For the text-containing cell, return its midpoint in [X, Y] coordinate format. 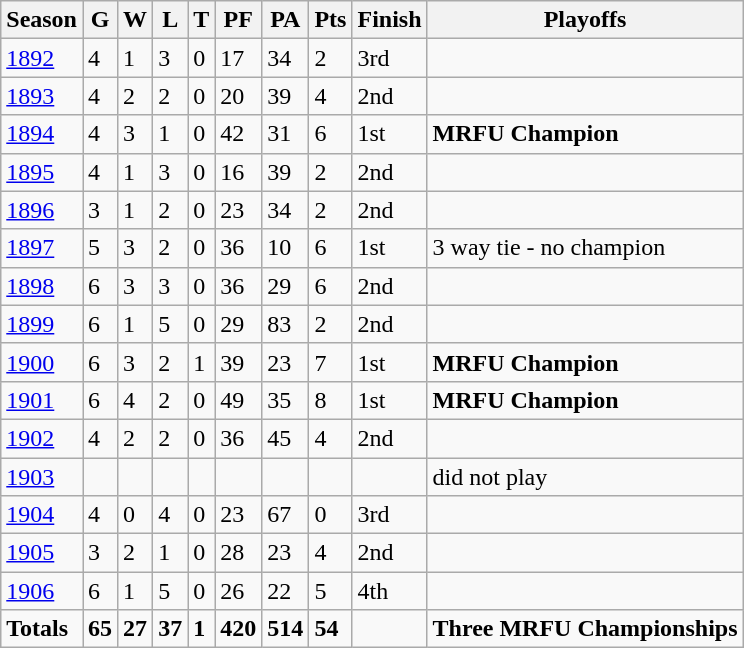
28 [238, 553]
1898 [42, 286]
42 [238, 134]
1899 [42, 324]
PF [238, 20]
1895 [42, 172]
54 [330, 629]
W [136, 20]
Season [42, 20]
22 [286, 591]
T [202, 20]
1900 [42, 362]
Pts [330, 20]
1904 [42, 515]
1902 [42, 438]
4th [390, 591]
17 [238, 58]
27 [136, 629]
1893 [42, 96]
Three MRFU Championships [585, 629]
L [170, 20]
45 [286, 438]
8 [330, 400]
514 [286, 629]
31 [286, 134]
37 [170, 629]
1906 [42, 591]
1897 [42, 248]
65 [100, 629]
26 [238, 591]
20 [238, 96]
1905 [42, 553]
1894 [42, 134]
Playoffs [585, 20]
did not play [585, 477]
35 [286, 400]
3 way tie - no champion [585, 248]
G [100, 20]
83 [286, 324]
1901 [42, 400]
1896 [42, 210]
1892 [42, 58]
Finish [390, 20]
PA [286, 20]
49 [238, 400]
1903 [42, 477]
420 [238, 629]
67 [286, 515]
Totals [42, 629]
7 [330, 362]
10 [286, 248]
16 [238, 172]
